Determine the [X, Y] coordinate at the center of the cell enclosing the given text.  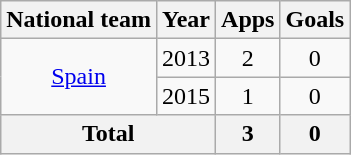
Spain [79, 77]
3 [248, 134]
Year [186, 20]
National team [79, 20]
2015 [186, 96]
Goals [315, 20]
Total [108, 134]
2 [248, 58]
1 [248, 96]
Apps [248, 20]
2013 [186, 58]
